Output the [X, Y] coordinate of the center of the cell containing the given text.  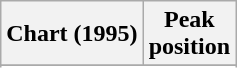
Peakposition [189, 34]
Chart (1995) [72, 34]
